Scan for the cell matching the given text and deliver its (X, Y) coordinate at center. 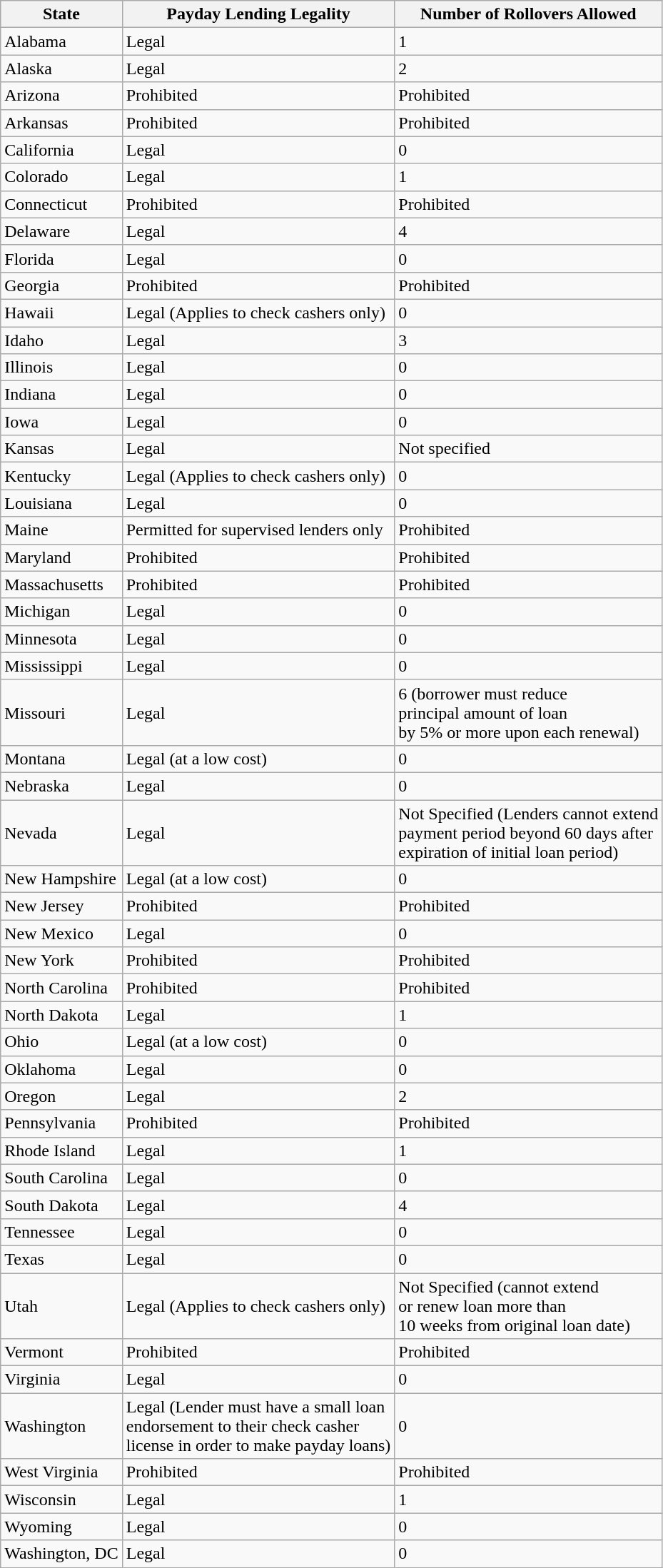
Legal (Lender must have a small loanendorsement to their check casherlicense in order to make payday loans) (258, 1426)
Vermont (61, 1352)
Louisiana (61, 503)
South Carolina (61, 1178)
Missouri (61, 712)
Washington, DC (61, 1554)
Tennessee (61, 1232)
Utah (61, 1306)
Virginia (61, 1380)
Delaware (61, 231)
New Hampshire (61, 879)
State (61, 14)
North Carolina (61, 988)
Not Specified (Lenders cannot extendpayment period beyond 60 days afterexpiration of initial loan period) (528, 832)
Payday Lending Legality (258, 14)
Maryland (61, 557)
6 (borrower must reduceprincipal amount of loanby 5% or more upon each renewal) (528, 712)
Massachusetts (61, 585)
Georgia (61, 285)
Indiana (61, 395)
3 (528, 340)
Oklahoma (61, 1069)
Oregon (61, 1096)
Wyoming (61, 1527)
North Dakota (61, 1015)
Arkansas (61, 123)
Ohio (61, 1042)
Colorado (61, 177)
Kansas (61, 449)
Michigan (61, 612)
Rhode Island (61, 1150)
Hawaii (61, 313)
Illinois (61, 368)
New Jersey (61, 906)
Iowa (61, 422)
Wisconsin (61, 1499)
Montana (61, 759)
Minnesota (61, 639)
Florida (61, 258)
California (61, 150)
Maine (61, 530)
West Virginia (61, 1472)
Idaho (61, 340)
Alaska (61, 69)
South Dakota (61, 1205)
Kentucky (61, 476)
Nevada (61, 832)
Washington (61, 1426)
Number of Rollovers Allowed (528, 14)
Not specified (528, 449)
New York (61, 961)
Alabama (61, 41)
Permitted for supervised lenders only (258, 530)
Nebraska (61, 786)
Connecticut (61, 204)
Texas (61, 1259)
Pennsylvania (61, 1123)
Mississippi (61, 666)
New Mexico (61, 934)
Arizona (61, 96)
Not Specified (cannot extendor renew loan more than10 weeks from original loan date) (528, 1306)
